Provide the (x, y) coordinate of the cell's center where the given text is located.  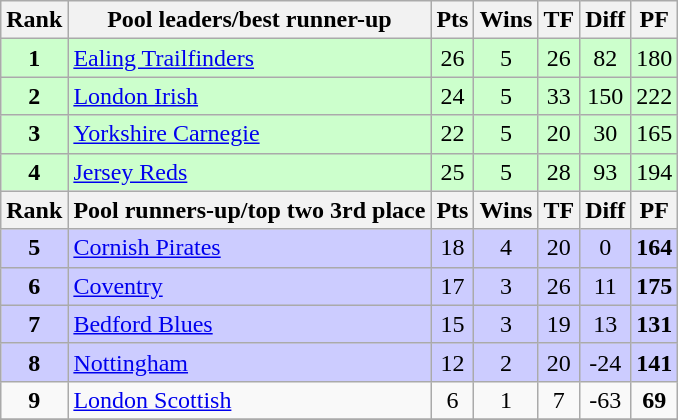
Pool leaders/best runner-up (250, 20)
Bedford Blues (250, 324)
131 (654, 324)
22 (452, 134)
17 (452, 286)
Nottingham (250, 362)
28 (559, 172)
141 (654, 362)
Pool runners-up/top two 3rd place (250, 210)
-24 (606, 362)
-63 (606, 400)
Yorkshire Carnegie (250, 134)
15 (452, 324)
30 (606, 134)
Ealing Trailfinders (250, 58)
0 (606, 248)
93 (606, 172)
Coventry (250, 286)
9 (34, 400)
Jersey Reds (250, 172)
8 (34, 362)
London Irish (250, 96)
12 (452, 362)
London Scottish (250, 400)
222 (654, 96)
175 (654, 286)
150 (606, 96)
33 (559, 96)
24 (452, 96)
Cornish Pirates (250, 248)
164 (654, 248)
194 (654, 172)
165 (654, 134)
11 (606, 286)
19 (559, 324)
69 (654, 400)
25 (452, 172)
180 (654, 58)
82 (606, 58)
18 (452, 248)
13 (606, 324)
